Return (X, Y) of the center of cell containing provided text 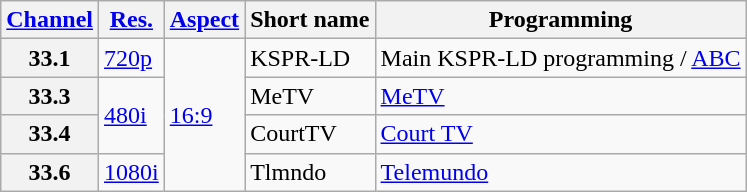
Court TV (560, 134)
33.4 (50, 134)
480i (132, 115)
Short name (310, 20)
Main KSPR-LD programming / ABC (560, 58)
KSPR-LD (310, 58)
Telemundo (560, 172)
CourtTV (310, 134)
33.1 (50, 58)
Tlmndo (310, 172)
720p (132, 58)
Aspect (204, 20)
1080i (132, 172)
Programming (560, 20)
33.6 (50, 172)
33.3 (50, 96)
16:9 (204, 115)
Res. (132, 20)
Channel (50, 20)
